Detect which cell encompasses the target text, then output its (X, Y) center coordinate. 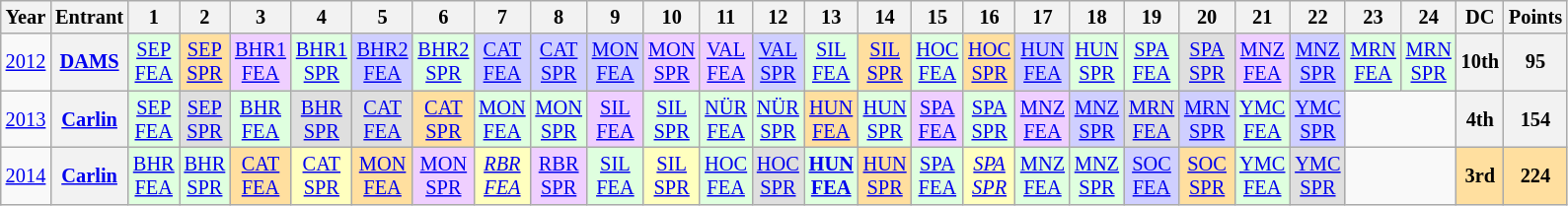
11 (726, 17)
9 (616, 17)
DC (1480, 17)
Points (1535, 17)
22 (1317, 17)
3 (261, 17)
12 (778, 17)
224 (1535, 175)
10 (671, 17)
10th (1480, 62)
SOCFEA (1152, 175)
BHR1SPR (322, 62)
VALFEA (726, 62)
4th (1480, 119)
3rd (1480, 175)
2013 (26, 119)
5 (383, 17)
NÜRSPR (778, 119)
2014 (26, 175)
SOCSPR (1207, 175)
18 (1097, 17)
19 (1152, 17)
Entrant (89, 17)
NÜRFEA (726, 119)
RBRFEA (501, 175)
DAMS (89, 62)
2 (205, 17)
17 (1042, 17)
15 (937, 17)
13 (831, 17)
VALSPR (778, 62)
6 (443, 17)
20 (1207, 17)
23 (1373, 17)
BHR2FEA (383, 62)
7 (501, 17)
16 (989, 17)
2012 (26, 62)
BHR2SPR (443, 62)
154 (1535, 119)
8 (559, 17)
95 (1535, 62)
24 (1429, 17)
1 (154, 17)
BHR1FEA (261, 62)
4 (322, 17)
RBRSPR (559, 175)
14 (885, 17)
21 (1262, 17)
Year (26, 17)
